Locate the cell with the specified text and output its (x, y) center coordinate. 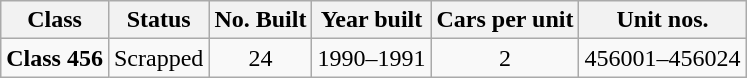
1990–1991 (372, 58)
Cars per unit (505, 20)
Class (55, 20)
No. Built (260, 20)
Class 456 (55, 58)
24 (260, 58)
Status (158, 20)
Unit nos. (662, 20)
2 (505, 58)
Scrapped (158, 58)
Year built (372, 20)
456001–456024 (662, 58)
